From the cell containing the given text, extract its center point as (X, Y) coordinate. 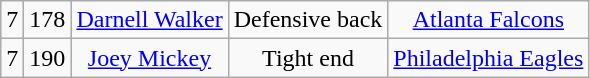
Joey Mickey (150, 58)
190 (48, 58)
Defensive back (308, 20)
Darnell Walker (150, 20)
Atlanta Falcons (488, 20)
178 (48, 20)
Tight end (308, 58)
Philadelphia Eagles (488, 58)
